Scan for the cell matching the given text and deliver its [X, Y] coordinate at center. 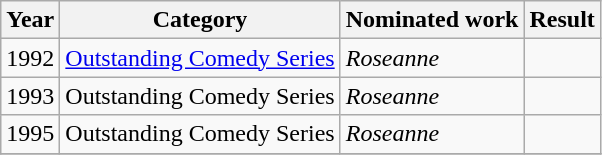
1992 [30, 58]
Year [30, 20]
Result [562, 20]
1995 [30, 134]
Nominated work [432, 20]
Category [200, 20]
1993 [30, 96]
